Return [X, Y] of the center of cell containing provided text 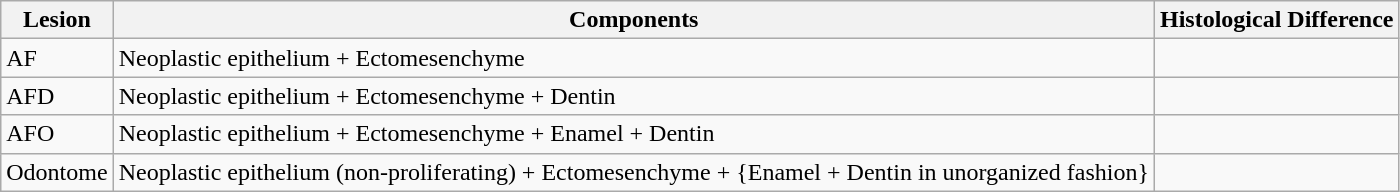
AFO [57, 134]
Neoplastic epithelium + Ectomesenchyme [634, 58]
Lesion [57, 20]
Neoplastic epithelium + Ectomesenchyme + Enamel + Dentin [634, 134]
Odontome [57, 172]
Components [634, 20]
AFD [57, 96]
Neoplastic epithelium (non-proliferating) + Ectomesenchyme + {Enamel + Dentin in unorganized fashion} [634, 172]
AF [57, 58]
Histological Difference [1276, 20]
Neoplastic epithelium + Ectomesenchyme + Dentin [634, 96]
